Locate the cell with the specified text and output its (x, y) center coordinate. 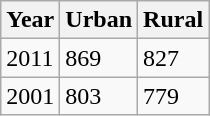
803 (99, 96)
2001 (30, 96)
Rural (174, 20)
779 (174, 96)
2011 (30, 58)
Urban (99, 20)
827 (174, 58)
Year (30, 20)
869 (99, 58)
